Locate the cell with the specified text and output its (X, Y) center coordinate. 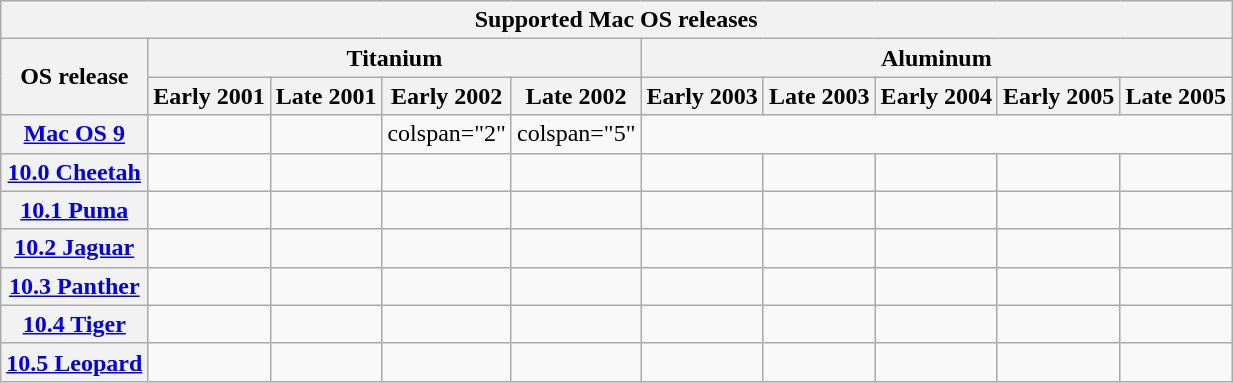
Late 2005 (1176, 96)
Titanium (394, 58)
Late 2001 (326, 96)
Early 2005 (1058, 96)
Early 2003 (702, 96)
Early 2004 (936, 96)
Late 2002 (576, 96)
10.3 Panther (74, 286)
10.5 Leopard (74, 362)
Aluminum (936, 58)
10.1 Puma (74, 210)
10.0 Cheetah (74, 172)
Late 2003 (819, 96)
Early 2002 (447, 96)
Early 2001 (209, 96)
colspan="2" (447, 134)
Supported Mac OS releases (616, 20)
OS release (74, 77)
colspan="5" (576, 134)
10.2 Jaguar (74, 248)
10.4 Tiger (74, 324)
Mac OS 9 (74, 134)
